Provide the [x, y] coordinate of the cell's center where the given text is located.  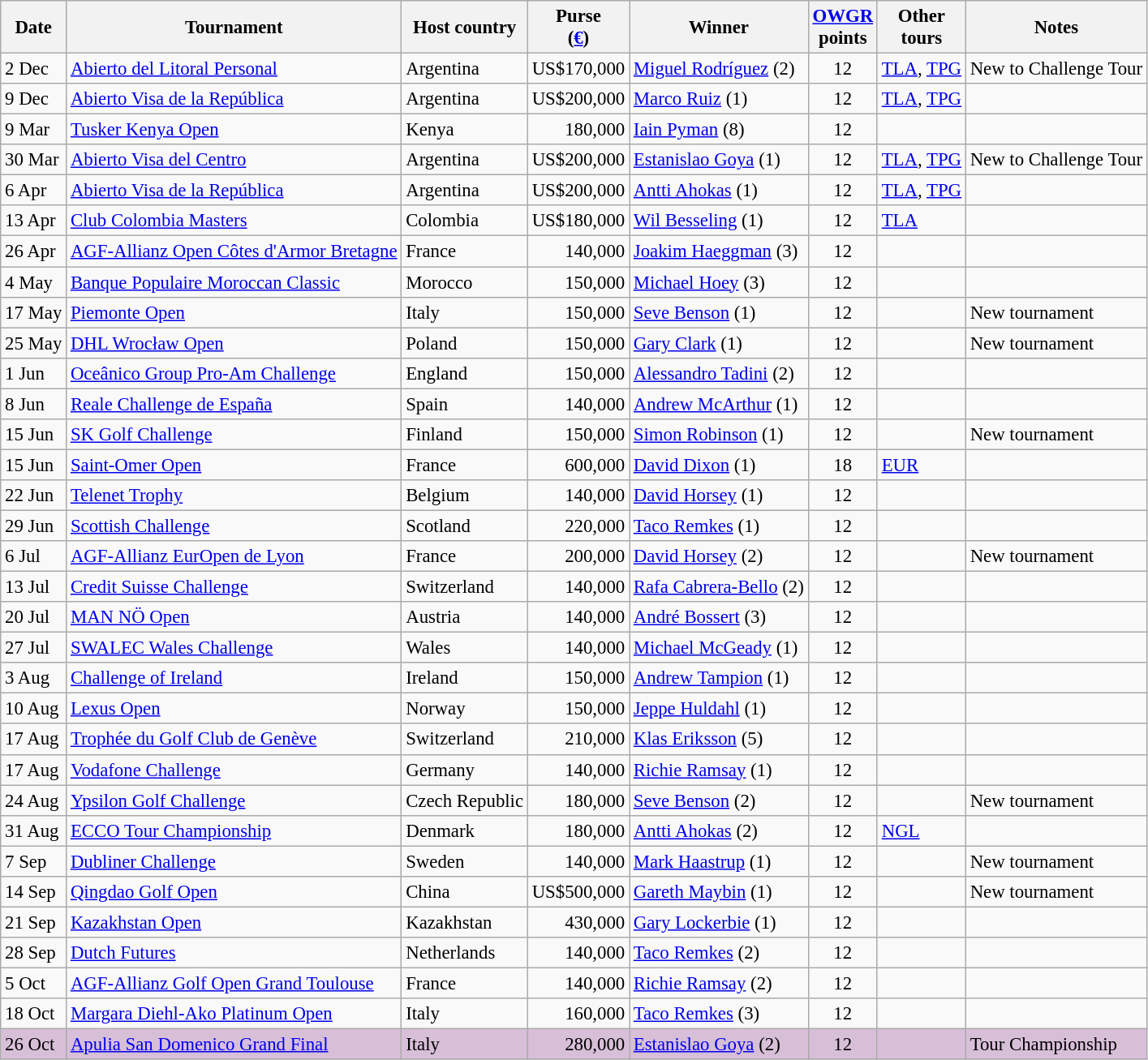
Taco Remkes (2) [719, 953]
8 Jun [34, 404]
22 Jun [34, 496]
Poland [464, 343]
Andrew McArthur (1) [719, 404]
Alessandro Tadini (2) [719, 373]
Margara Diehl-Ako Platinum Open [234, 1014]
Estanislao Goya (1) [719, 160]
4 May [34, 282]
DHL Wrocław Open [234, 343]
Gareth Maybin (1) [719, 892]
Notes [1056, 28]
Challenge of Ireland [234, 678]
SK Golf Challenge [234, 435]
David Dixon (1) [719, 465]
26 Oct [34, 1045]
Club Colombia Masters [234, 221]
Apulia San Domenico Grand Final [234, 1045]
David Horsey (1) [719, 496]
Abierto Visa del Centro [234, 160]
Telenet Trophy [234, 496]
17 May [34, 312]
6 Apr [34, 191]
Antti Ahokas (2) [719, 830]
Norway [464, 709]
9 Mar [34, 130]
Denmark [464, 830]
1 Jun [34, 373]
24 Aug [34, 800]
Colombia [464, 221]
US$180,000 [578, 221]
26 Apr [34, 251]
Seve Benson (1) [719, 312]
2 Dec [34, 69]
Taco Remkes (3) [719, 1014]
ECCO Tour Championship [234, 830]
Ireland [464, 678]
OWGRpoints [842, 28]
10 Aug [34, 709]
Wales [464, 648]
Oceânico Group Pro-Am Challenge [234, 373]
Tour Championship [1056, 1045]
Rafa Cabrera-Bello (2) [719, 587]
27 Jul [34, 648]
28 Sep [34, 953]
Miguel Rodríguez (2) [719, 69]
Saint-Omer Open [234, 465]
Czech Republic [464, 800]
Abierto del Litoral Personal [234, 69]
Tusker Kenya Open [234, 130]
Seve Benson (2) [719, 800]
25 May [34, 343]
Netherlands [464, 953]
160,000 [578, 1014]
Austria [464, 617]
18 [842, 465]
30 Mar [34, 160]
600,000 [578, 465]
6 Jul [34, 556]
US$170,000 [578, 69]
13 Jul [34, 587]
13 Apr [34, 221]
Gary Clark (1) [719, 343]
29 Jun [34, 526]
NGL [922, 830]
Dutch Futures [234, 953]
Morocco [464, 282]
Michael Hoey (3) [719, 282]
Sweden [464, 861]
Antti Ahokas (1) [719, 191]
210,000 [578, 740]
18 Oct [34, 1014]
Gary Lockerbie (1) [719, 922]
Belgium [464, 496]
220,000 [578, 526]
David Horsey (2) [719, 556]
AGF-Allianz Golf Open Grand Toulouse [234, 983]
Credit Suisse Challenge [234, 587]
SWALEC Wales Challenge [234, 648]
Mark Haastrup (1) [719, 861]
Othertours [922, 28]
200,000 [578, 556]
England [464, 373]
20 Jul [34, 617]
31 Aug [34, 830]
TLA [922, 221]
9 Dec [34, 99]
Michael McGeady (1) [719, 648]
Wil Besseling (1) [719, 221]
Banque Populaire Moroccan Classic [234, 282]
Kenya [464, 130]
Scotland [464, 526]
Richie Ramsay (2) [719, 983]
Reale Challenge de España [234, 404]
Kazakhstan Open [234, 922]
Tournament [234, 28]
Marco Ruiz (1) [719, 99]
EUR [922, 465]
7 Sep [34, 861]
Dubliner Challenge [234, 861]
Winner [719, 28]
Scottish Challenge [234, 526]
Spain [464, 404]
5 Oct [34, 983]
AGF-Allianz Open Côtes d'Armor Bretagne [234, 251]
Piemonte Open [234, 312]
280,000 [578, 1045]
Germany [464, 770]
Iain Pyman (8) [719, 130]
Simon Robinson (1) [719, 435]
14 Sep [34, 892]
Vodafone Challenge [234, 770]
Purse(€) [578, 28]
China [464, 892]
Taco Remkes (1) [719, 526]
Klas Eriksson (5) [719, 740]
Trophée du Golf Club de Genève [234, 740]
Qingdao Golf Open [234, 892]
Ypsilon Golf Challenge [234, 800]
US$500,000 [578, 892]
André Bossert (3) [719, 617]
Finland [464, 435]
Jeppe Huldahl (1) [719, 709]
Kazakhstan [464, 922]
Andrew Tampion (1) [719, 678]
Date [34, 28]
MAN NÖ Open [234, 617]
Host country [464, 28]
Richie Ramsay (1) [719, 770]
Joakim Haeggman (3) [719, 251]
Estanislao Goya (2) [719, 1045]
3 Aug [34, 678]
430,000 [578, 922]
Lexus Open [234, 709]
AGF-Allianz EurOpen de Lyon [234, 556]
21 Sep [34, 922]
